Return [x, y] of the center of cell containing provided text 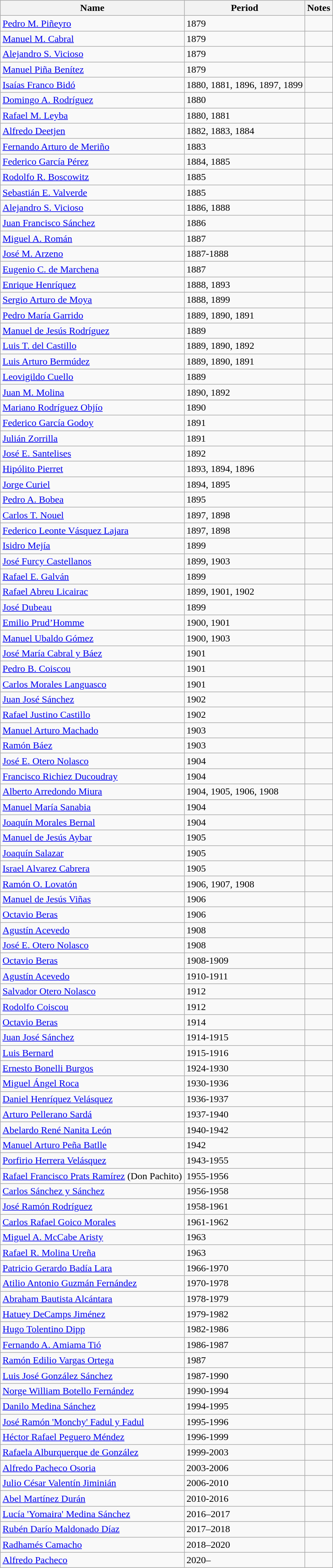
Sebastián E. Valverde [92, 193]
Federico García Godoy [92, 423]
1982-1986 [245, 1329]
2018–2020 [245, 1545]
1986-1987 [245, 1345]
1886 [245, 223]
Héctor Rafael Peguero Méndez [92, 1437]
1937-1940 [245, 1114]
1915-1916 [245, 1053]
1966-1970 [245, 1268]
Ernesto Bonelli Burgos [92, 1068]
Mariano Rodríguez Objío [92, 407]
1906, 1907, 1908 [245, 884]
Ramón Báez [92, 746]
1979-1982 [245, 1314]
Manuel M. Cabral [92, 39]
1888, 1899 [245, 300]
Manuel de Jesús Viñas [92, 899]
Abelardo René Nanita León [92, 1130]
1914-1915 [245, 1038]
Manuel de Jesús Rodríguez [92, 331]
Hatuey DeCamps Jiménez [92, 1314]
Manuel Ubaldo Gómez [92, 638]
1996-1999 [245, 1437]
1914 [245, 1022]
1930-1936 [245, 1084]
Manuel Arturo Peña Batlle [92, 1145]
1900, 1903 [245, 638]
José M. Arzeno [92, 254]
1890 [245, 407]
Radhamés Camacho [92, 1545]
Hugo Tolentino Dipp [92, 1329]
Rodolfo R. Boscowitz [92, 177]
1899, 1901, 1902 [245, 592]
Manuel María Sanabia [92, 807]
1900, 1901 [245, 623]
Rafael Justino Castillo [92, 715]
Francisco Richiez Ducoudray [92, 776]
2006-2010 [245, 1483]
1999-2003 [245, 1453]
Porfirio Herrera Velásquez [92, 1160]
Rafael R. Molina Ureña [92, 1253]
José Furcy Castellanos [92, 561]
Luis Bernard [92, 1053]
Carlos Sánchez y Sánchez [92, 1191]
Alfredo Pacheco [92, 1560]
Alfredo Pacheco Osoria [92, 1468]
Pedro María Garrido [92, 315]
1892 [245, 454]
Patricio Gerardo Badía Lara [92, 1268]
2003-2006 [245, 1468]
1942 [245, 1145]
Isaías Franco Bidó [92, 85]
Joaquín Morales Bernal [92, 822]
Federico García Pérez [92, 161]
José E. Santelises [92, 454]
Rafael Abreu Licairac [92, 592]
1887-1888 [245, 254]
Julián Zorrilla [92, 438]
Jorge Curiel [92, 484]
Julio César Valentín Jiminián [92, 1483]
Name [92, 8]
1936-1937 [245, 1099]
1990-1994 [245, 1391]
Isidro Mejía [92, 546]
Carlos T. Nouel [92, 515]
Leovigildo Cuello [92, 377]
Federico Leonte Vásquez Lajara [92, 530]
Pedro M. Piñeyro [92, 23]
Enrique Henríquez [92, 285]
Luis José González Sánchez [92, 1375]
Rafael Francisco Prats Ramírez (Don Pachito) [92, 1176]
Arturo Pellerano Sardá [92, 1114]
José Dubeau [92, 607]
Juan M. Molina [92, 392]
Alfredo Deetjen [92, 131]
Miguel A. Román [92, 239]
1961-1962 [245, 1222]
Emilio Prud’Homme [92, 623]
Sergio Arturo de Moya [92, 300]
1958-1961 [245, 1207]
1880 [245, 100]
1955-1956 [245, 1176]
1943-1955 [245, 1160]
Eugenio C. de Marchena [92, 269]
1884, 1885 [245, 161]
Abraham Bautista Alcántara [92, 1299]
1880, 1881 [245, 115]
Hipólito Pierret [92, 469]
1995-1996 [245, 1421]
Ramón O. Lovatón [92, 884]
Pedro A. Bobea [92, 500]
Israel Alvarez Cabrera [92, 868]
Abel Martínez Durán [92, 1499]
1893, 1894, 1896 [245, 469]
Salvador Otero Nolasco [92, 992]
Lucía 'Yomaira' Medina Sánchez [92, 1514]
Atilio Antonio Guzmán Fernández [92, 1283]
Rafaela Alburquerque de González [92, 1453]
1987 [245, 1360]
1994-1995 [245, 1406]
Norge William Botello Fernández [92, 1391]
1924-1930 [245, 1068]
Fernando Arturo de Meriño [92, 146]
Juan Francisco Sánchez [92, 223]
Manuel Piña Benítez [92, 69]
Carlos Morales Languasco [92, 684]
Pedro B. Coiscou [92, 669]
1970-1978 [245, 1283]
Rafael M. Leyba [92, 115]
2016–2017 [245, 1514]
1888, 1893 [245, 285]
Fernando A. Amiama Tió [92, 1345]
Daniel Henríquez Velásquez [92, 1099]
1910-1911 [245, 976]
Rodolfo Coiscou [92, 1007]
Carlos Rafael Goico Morales [92, 1222]
2010-2016 [245, 1499]
Joaquín Salazar [92, 853]
José Ramón 'Monchy' Fadul y Fadul [92, 1421]
1978-1979 [245, 1299]
Period [245, 8]
Rafael E. Galván [92, 576]
Alberto Arredondo Miura [92, 792]
José María Cabral y Báez [92, 653]
2017–2018 [245, 1529]
1904, 1905, 1906, 1908 [245, 792]
Rubén Darío Maldonado Díaz [92, 1529]
Manuel de Jesús Aybar [92, 838]
1882, 1883, 1884 [245, 131]
1883 [245, 146]
1940-1942 [245, 1130]
Notes [318, 8]
1880, 1881, 1896, 1897, 1899 [245, 85]
1987-1990 [245, 1375]
2020– [245, 1560]
Miguel A. McCabe Aristy [92, 1237]
1956-1958 [245, 1191]
Miguel Ángel Roca [92, 1084]
José Ramón Rodríguez [92, 1207]
Luis T. del Castillo [92, 346]
Ramón Edilio Vargas Ortega [92, 1360]
1890, 1892 [245, 392]
Domingo A. Rodríguez [92, 100]
1889, 1890, 1892 [245, 346]
Luis Arturo Bermúdez [92, 361]
1899, 1903 [245, 561]
1894, 1895 [245, 484]
1895 [245, 500]
1908-1909 [245, 961]
1886, 1888 [245, 208]
Manuel Arturo Machado [92, 730]
Danilo Medina Sánchez [92, 1406]
